Search for the cell housing the specified text and yield its (x, y) center coordinate. 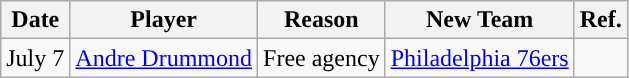
Andre Drummond (164, 58)
Philadelphia 76ers (480, 58)
Reason (322, 20)
Date (36, 20)
New Team (480, 20)
Ref. (600, 20)
Player (164, 20)
Free agency (322, 58)
July 7 (36, 58)
